Locate the cell with the specified text and output its (x, y) center coordinate. 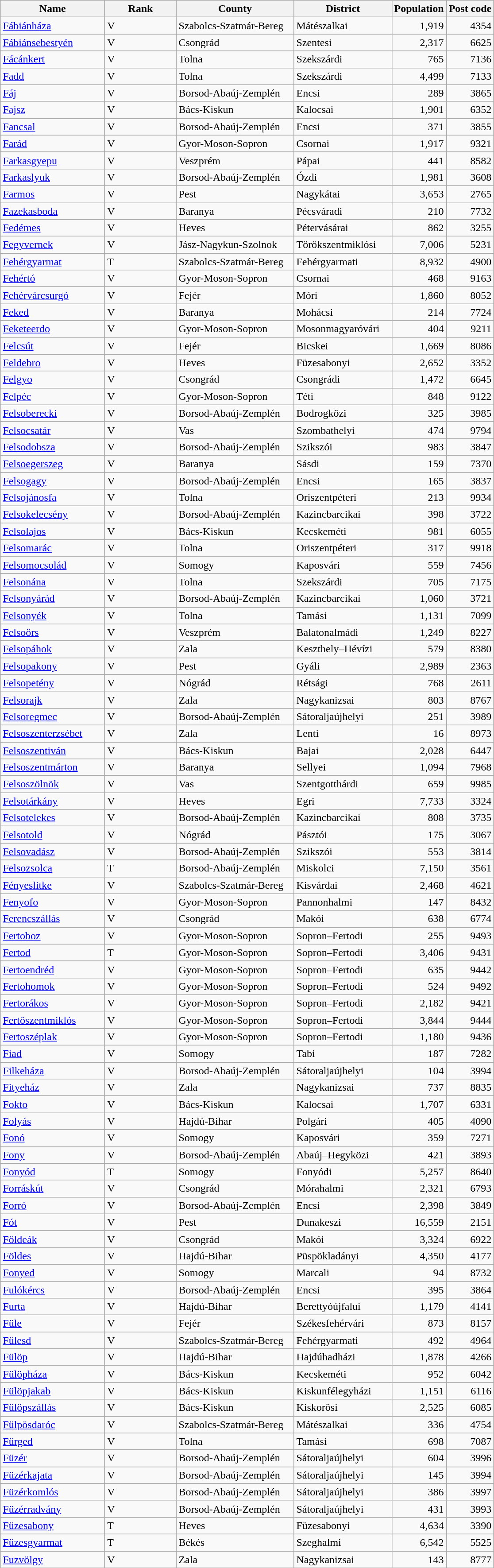
210 (419, 211)
Felsonyék (53, 616)
9421 (470, 1003)
4754 (470, 1425)
147 (419, 902)
1,131 (419, 616)
Felsoegerszeg (53, 464)
Fertoszéplak (53, 1037)
474 (419, 430)
Felsolajos (53, 531)
145 (419, 1475)
Felsotárkány (53, 801)
Post code (470, 9)
289 (419, 93)
7099 (470, 616)
6085 (470, 1408)
737 (419, 1088)
Fábiánháza (53, 26)
Filkeháza (53, 1071)
9492 (470, 986)
2,182 (419, 1003)
848 (419, 396)
Füle (53, 1324)
2,989 (419, 666)
559 (419, 565)
Fertőszentmiklós (53, 1020)
165 (419, 480)
Sásdi (343, 464)
1,919 (419, 26)
Felsokelecsény (53, 515)
1,094 (419, 767)
7175 (470, 582)
3324 (470, 801)
2,321 (419, 1189)
6625 (470, 43)
6055 (470, 531)
Felsoszenterzsébet (53, 733)
Bodrogközi (343, 413)
9442 (470, 969)
8732 (470, 1273)
Keszthely–Hévízi (343, 649)
Püspökladányi (343, 1256)
Fülöpháza (53, 1374)
Felsoregmec (53, 716)
398 (419, 515)
Bicskei (343, 346)
952 (419, 1374)
8582 (470, 160)
9431 (470, 952)
Felpéc (53, 396)
2,028 (419, 751)
3,844 (419, 1020)
Felsocsatár (53, 430)
9918 (470, 548)
5231 (470, 245)
8640 (470, 1172)
Felsonána (53, 582)
213 (419, 498)
3893 (470, 1155)
Földes (53, 1256)
Feldebro (53, 363)
5525 (470, 1542)
317 (419, 548)
Fáj (53, 93)
Felsodobsza (53, 447)
7968 (470, 767)
Csongrádi (343, 379)
Felsoörs (53, 632)
Fürged (53, 1441)
7724 (470, 312)
Farkaslyuk (53, 177)
Jász-Nagykun-Szolnok (235, 245)
Fülöp (53, 1357)
3996 (470, 1458)
9436 (470, 1037)
6042 (470, 1374)
3855 (470, 127)
635 (419, 969)
Tabi (343, 1054)
4141 (470, 1307)
386 (419, 1492)
Pápai (343, 160)
2,652 (419, 363)
1,180 (419, 1037)
Füzérradvány (53, 1509)
3608 (470, 177)
3721 (470, 599)
4,350 (419, 1256)
Fülpösdaróc (53, 1425)
Forráskút (53, 1189)
765 (419, 59)
3997 (470, 1492)
1,179 (419, 1307)
524 (419, 986)
6,542 (419, 1542)
604 (419, 1458)
Fábiánsebestyén (53, 43)
Nagykátai (343, 194)
7136 (470, 59)
3735 (470, 818)
16 (419, 733)
Farkasgyepu (53, 160)
Fülesd (53, 1340)
Szentesi (343, 43)
Miskolci (343, 868)
6793 (470, 1189)
104 (419, 1071)
Felsoszölnök (53, 784)
Fényeslitke (53, 885)
3352 (470, 363)
441 (419, 160)
Felsorajk (53, 700)
4266 (470, 1357)
421 (419, 1155)
1,472 (419, 379)
8777 (470, 1559)
Felsojánosfa (53, 498)
8227 (470, 632)
Mórahalmi (343, 1189)
7,733 (419, 801)
Pétervásárai (343, 228)
Felsovadász (53, 852)
2,525 (419, 1408)
Fonyed (53, 1273)
Forró (53, 1205)
Móri (343, 295)
Fulókércs (53, 1290)
431 (419, 1509)
2363 (470, 666)
Berettyóújfalui (343, 1307)
Fertoboz (53, 936)
Polgári (343, 1121)
8432 (470, 902)
1,917 (419, 143)
2,398 (419, 1205)
Pécsváradi (343, 211)
579 (419, 649)
Fonyódi (343, 1172)
Felsoszentmárton (53, 767)
9985 (470, 784)
Fadd (53, 76)
405 (419, 1121)
Abaúj–Hegyközi (343, 1155)
Felsopakony (53, 666)
Földeák (53, 1239)
Füzér (53, 1458)
2611 (470, 683)
Farmos (53, 194)
9794 (470, 430)
Fertorákos (53, 1003)
3989 (470, 716)
9163 (470, 279)
768 (419, 683)
16,559 (419, 1222)
1,901 (419, 110)
7133 (470, 76)
Dunakeszi (343, 1222)
7087 (470, 1441)
359 (419, 1138)
3837 (470, 480)
Gyáli (343, 666)
3561 (470, 868)
983 (419, 447)
Füzesgyarmat (53, 1542)
2151 (470, 1222)
Fegyvernek (53, 245)
803 (419, 700)
1,151 (419, 1391)
Fokto (53, 1104)
8973 (470, 733)
9321 (470, 143)
Pannonhalmi (343, 902)
Kisvárdai (343, 885)
4900 (470, 262)
659 (419, 784)
8052 (470, 295)
Lenti (343, 733)
9444 (470, 1020)
Kiskorösi (343, 1408)
Székesfehérvári (343, 1324)
553 (419, 852)
Fót (53, 1222)
8380 (470, 649)
7,150 (419, 868)
143 (419, 1559)
4621 (470, 885)
3067 (470, 835)
6331 (470, 1104)
1,707 (419, 1104)
3390 (470, 1525)
3993 (470, 1509)
Ózdi (343, 177)
4964 (470, 1340)
Szombathelyi (343, 430)
Fajsz (53, 110)
705 (419, 582)
Farád (53, 143)
981 (419, 531)
Fityeház (53, 1088)
8835 (470, 1088)
Fedémes (53, 228)
Füzesabony (53, 1525)
Szentgotthárdi (343, 784)
Felsopetény (53, 683)
4,499 (419, 76)
3985 (470, 413)
Fonó (53, 1138)
Fertoendréd (53, 969)
Egri (343, 801)
698 (419, 1441)
159 (419, 464)
255 (419, 936)
7282 (470, 1054)
Fertohomok (53, 986)
862 (419, 228)
3,653 (419, 194)
Marcali (343, 1273)
7,006 (419, 245)
Pásztói (343, 835)
9211 (470, 329)
County (235, 9)
Fertod (53, 952)
Törökszentmiklósi (343, 245)
Fony (53, 1155)
Felsotold (53, 835)
Felsoszentiván (53, 751)
371 (419, 127)
Békés (235, 1542)
Fülöpjakab (53, 1391)
Feketeerdo (53, 329)
325 (419, 413)
1,860 (419, 295)
Kiskunfélegyházi (343, 1391)
251 (419, 716)
3865 (470, 93)
3847 (470, 447)
Hajdúhadházi (343, 1357)
1,878 (419, 1357)
94 (419, 1273)
Felsonyárád (53, 599)
9493 (470, 936)
1,981 (419, 177)
2,317 (419, 43)
4,634 (419, 1525)
2765 (470, 194)
808 (419, 818)
4177 (470, 1256)
336 (419, 1425)
1,249 (419, 632)
9122 (470, 396)
Rank (141, 9)
8,932 (419, 262)
8767 (470, 700)
3864 (470, 1290)
6774 (470, 919)
Fancsal (53, 127)
Bajai (343, 751)
6352 (470, 110)
Felsomocsolád (53, 565)
3255 (470, 228)
9934 (470, 498)
1,060 (419, 599)
Fiad (53, 1054)
1,669 (419, 346)
Téti (343, 396)
Fonyód (53, 1172)
Fehértó (53, 279)
7370 (470, 464)
Fuzvölgy (53, 1559)
3849 (470, 1205)
Mohácsi (343, 312)
Feked (53, 312)
6116 (470, 1391)
175 (419, 835)
Fehérvárcsurgó (53, 295)
4354 (470, 26)
Fenyofo (53, 902)
3,406 (419, 952)
6447 (470, 751)
Felsogagy (53, 480)
8086 (470, 346)
Mosonmagyaróvári (343, 329)
Felsoberecki (53, 413)
3814 (470, 852)
District (343, 9)
187 (419, 1054)
468 (419, 279)
Füzérkajata (53, 1475)
7456 (470, 565)
Füzérkomlós (53, 1492)
5,257 (419, 1172)
2,468 (419, 885)
214 (419, 312)
Rétsági (343, 683)
Felcsút (53, 346)
Furta (53, 1307)
7732 (470, 211)
Folyás (53, 1121)
Felsopáhok (53, 649)
Szeghalmi (343, 1542)
Fácánkert (53, 59)
Ferencszállás (53, 919)
Population (419, 9)
404 (419, 329)
Fehérgyarmat (53, 262)
Balatonalmádi (343, 632)
395 (419, 1290)
Felsotelekes (53, 818)
8157 (470, 1324)
7271 (470, 1138)
6922 (470, 1239)
Felsozsolca (53, 868)
Felsomarác (53, 548)
Sellyei (343, 767)
Fazekasboda (53, 211)
3,324 (419, 1239)
3722 (470, 515)
Name (53, 9)
6645 (470, 379)
873 (419, 1324)
4090 (470, 1121)
638 (419, 919)
492 (419, 1340)
Fülöpszállás (53, 1408)
Felgyo (53, 379)
